Determine the [x, y] coordinate at the center of the cell enclosing the given text.  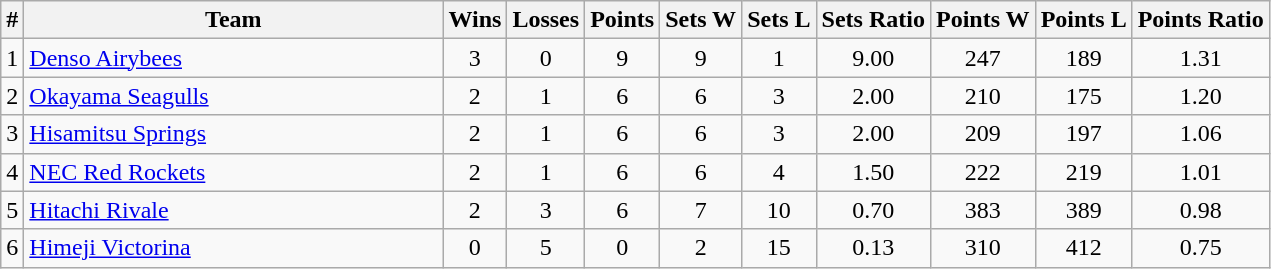
Okayama Seagulls [234, 96]
15 [779, 248]
Sets W [701, 20]
Points Ratio [1200, 20]
1.01 [1200, 172]
Denso Airybees [234, 58]
7 [701, 210]
219 [1084, 172]
Losses [546, 20]
0.13 [873, 248]
310 [982, 248]
1.06 [1200, 134]
389 [1084, 210]
Points [622, 20]
Hisamitsu Springs [234, 134]
Wins [475, 20]
189 [1084, 58]
209 [982, 134]
Sets Ratio [873, 20]
Hitachi Rivale [234, 210]
1.50 [873, 172]
9.00 [873, 58]
210 [982, 96]
247 [982, 58]
0.75 [1200, 248]
0.98 [1200, 210]
Points L [1084, 20]
Team [234, 20]
Points W [982, 20]
412 [1084, 248]
222 [982, 172]
NEC Red Rockets [234, 172]
383 [982, 210]
0.70 [873, 210]
175 [1084, 96]
Sets L [779, 20]
1.31 [1200, 58]
Himeji Victorina [234, 248]
10 [779, 210]
# [12, 20]
197 [1084, 134]
1.20 [1200, 96]
